Identify which cell holds the provided text, then report its (X, Y) central coordinate. 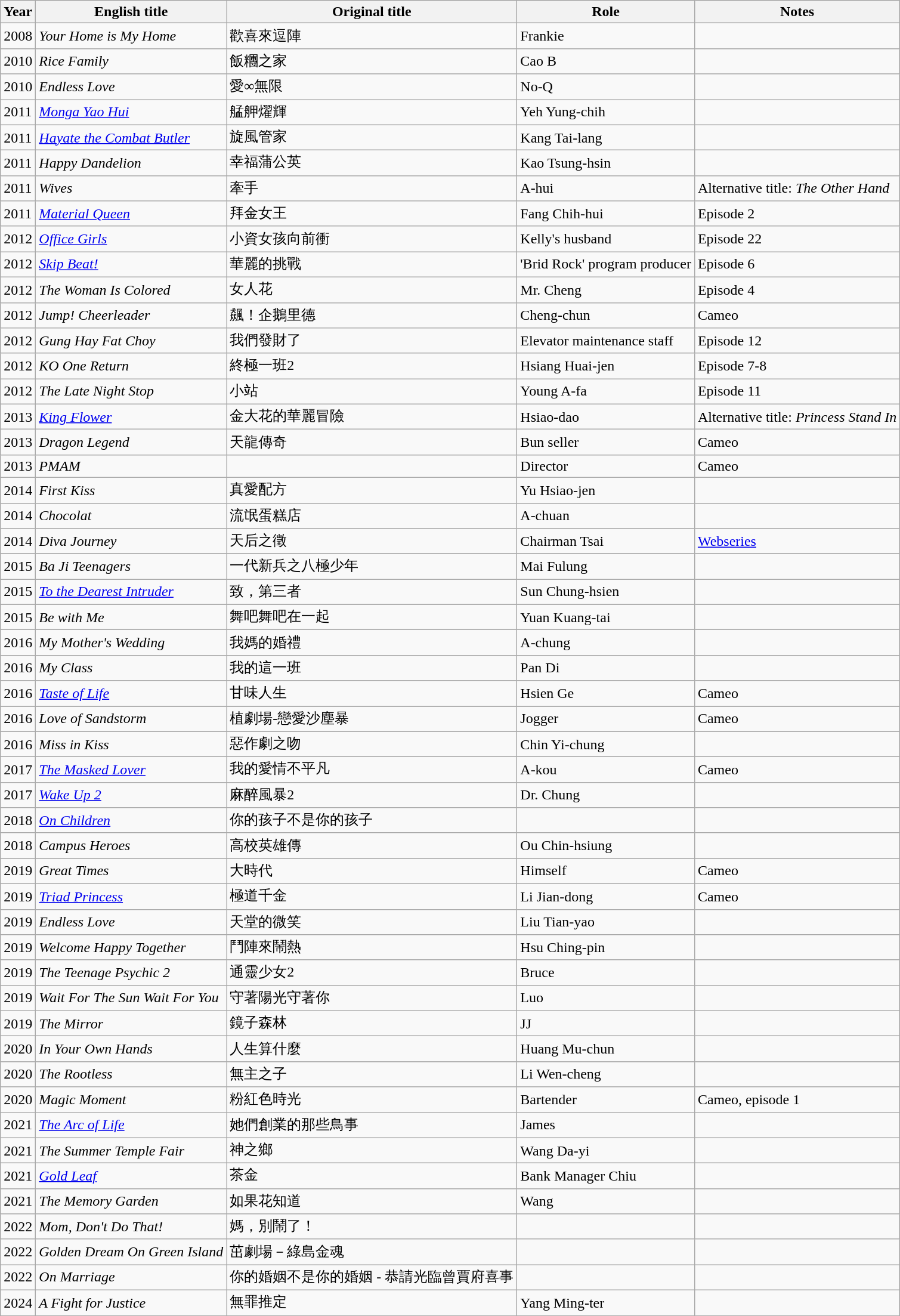
Wives (131, 189)
A-kou (606, 770)
Chocolat (131, 515)
Hayate the Combat Butler (131, 137)
Year (18, 12)
Notes (797, 12)
無罪推定 (372, 1303)
你的孩子不是你的孩子 (372, 821)
甘味人生 (372, 693)
2008 (18, 36)
拜金女王 (372, 214)
Kelly's husband (606, 239)
English title (131, 12)
The Summer Temple Fair (131, 1150)
Love of Sandstorm (131, 719)
Cao B (606, 61)
植劇場-戀愛沙塵暴 (372, 719)
你的婚姻不是你的婚姻 - 恭請光臨曾賈府喜事 (372, 1278)
Wait For The Sun Wait For You (131, 999)
My Mother's Wedding (131, 643)
Li Wen-cheng (606, 1074)
The Arc of Life (131, 1125)
Huang Mu-chun (606, 1049)
神之鄉 (372, 1150)
Episode 12 (797, 341)
Bank Manager Chiu (606, 1176)
The Memory Garden (131, 1201)
Fang Chih-hui (606, 214)
The Teenage Psychic 2 (131, 972)
Rice Family (131, 61)
A Fight for Justice (131, 1303)
流氓蛋糕店 (372, 515)
James (606, 1125)
天后之徵 (372, 542)
Cheng-chun (606, 315)
Great Times (131, 871)
Dragon Legend (131, 443)
A-chung (606, 643)
Diva Journey (131, 542)
Yang Ming-ter (606, 1303)
媽，別鬧了！ (372, 1227)
Wake Up 2 (131, 795)
KO One Return (131, 366)
'Brid Rock' program producer (606, 265)
Mai Fulung (606, 567)
Hsiao-dao (606, 416)
On Marriage (131, 1278)
A-chuan (606, 515)
Bun seller (606, 443)
Episode 6 (797, 265)
Hsu Ching-pin (606, 947)
Gung Hay Fat Choy (131, 341)
Original title (372, 12)
Miss in Kiss (131, 745)
Luo (606, 999)
On Children (131, 821)
Be with Me (131, 617)
Monga Yao Hui (131, 112)
Campus Heroes (131, 846)
Welcome Happy Together (131, 947)
Episode 22 (797, 239)
Young A-fa (606, 391)
Director (606, 466)
Hsiang Huai-jen (606, 366)
茁劇場－綠島金魂 (372, 1252)
粉紅色時光 (372, 1100)
PMAM (131, 466)
King Flower (131, 416)
Elevator maintenance staff (606, 341)
我媽的婚禮 (372, 643)
No-Q (606, 87)
JJ (606, 1024)
我的愛情不平凡 (372, 770)
Episode 11 (797, 391)
茶金 (372, 1176)
In Your Own Hands (131, 1049)
Taste of Life (131, 693)
Material Queen (131, 214)
終極一班2 (372, 366)
Sun Chung-hsien (606, 592)
她們創業的那些鳥事 (372, 1125)
Bartender (606, 1100)
Happy Dandelion (131, 163)
Frankie (606, 36)
鏡子森林 (372, 1024)
Skip Beat! (131, 265)
A-hui (606, 189)
Jump! Cheerleader (131, 315)
The Woman Is Colored (131, 290)
Wang Da-yi (606, 1150)
To the Dearest Intruder (131, 592)
小站 (372, 391)
人生算什麼 (372, 1049)
Alternative title: Princess Stand In (797, 416)
華麗的挑戰 (372, 265)
幸福蒲公英 (372, 163)
Bruce (606, 972)
如果花知道 (372, 1201)
Dr. Chung (606, 795)
惡作劇之吻 (372, 745)
Jogger (606, 719)
Episode 2 (797, 214)
牽手 (372, 189)
女人花 (372, 290)
Role (606, 12)
Li Jian-dong (606, 896)
旋風管家 (372, 137)
真愛配方 (372, 490)
Mr. Cheng (606, 290)
Pan Di (606, 668)
Office Girls (131, 239)
The Mirror (131, 1024)
Kang Tai-lang (606, 137)
愛∞無限 (372, 87)
The Rootless (131, 1074)
我的這一班 (372, 668)
Kao Tsung-hsin (606, 163)
Ou Chin-hsiung (606, 846)
Yuan Kuang-tai (606, 617)
Liu Tian-yao (606, 922)
Himself (606, 871)
大時代 (372, 871)
Mom, Don't Do That! (131, 1227)
Episode 7-8 (797, 366)
歡喜來逗陣 (372, 36)
Wang (606, 1201)
First Kiss (131, 490)
極道千金 (372, 896)
麻醉風暴2 (372, 795)
小資女孩向前衝 (372, 239)
艋舺燿輝 (372, 112)
鬥陣來鬧熱 (372, 947)
一代新兵之八極少年 (372, 567)
Webseries (797, 542)
Triad Princess (131, 896)
通靈少女2 (372, 972)
天堂的微笑 (372, 922)
天龍傳奇 (372, 443)
Ba Ji Teenagers (131, 567)
Episode 4 (797, 290)
Cameo, episode 1 (797, 1100)
無主之子 (372, 1074)
守著陽光守著你 (372, 999)
Chin Yi-chung (606, 745)
Hsien Ge (606, 693)
My Class (131, 668)
The Masked Lover (131, 770)
Magic Moment (131, 1100)
飆！企鵝里德 (372, 315)
Alternative title: The Other Hand (797, 189)
Your Home is My Home (131, 36)
我們發財了 (372, 341)
高校英雄傳 (372, 846)
Yu Hsiao-jen (606, 490)
金大花的華麗冒險 (372, 416)
Gold Leaf (131, 1176)
Chairman Tsai (606, 542)
The Late Night Stop (131, 391)
Yeh Yung-chih (606, 112)
舞吧舞吧在一起 (372, 617)
2024 (18, 1303)
飯糰之家 (372, 61)
Golden Dream On Green Island (131, 1252)
致，第三者 (372, 592)
